Search for the cell housing the specified text and yield its (x, y) center coordinate. 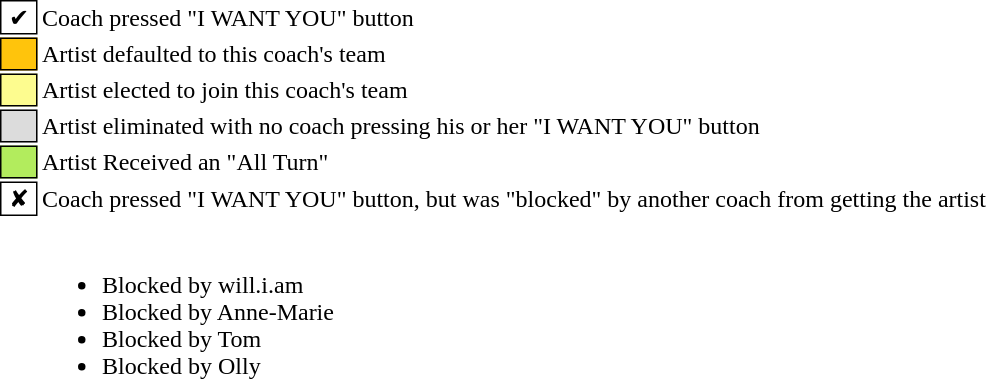
✘ (19, 199)
✔ (19, 17)
